Determine the [x, y] coordinate at the center of the cell enclosing the given text.  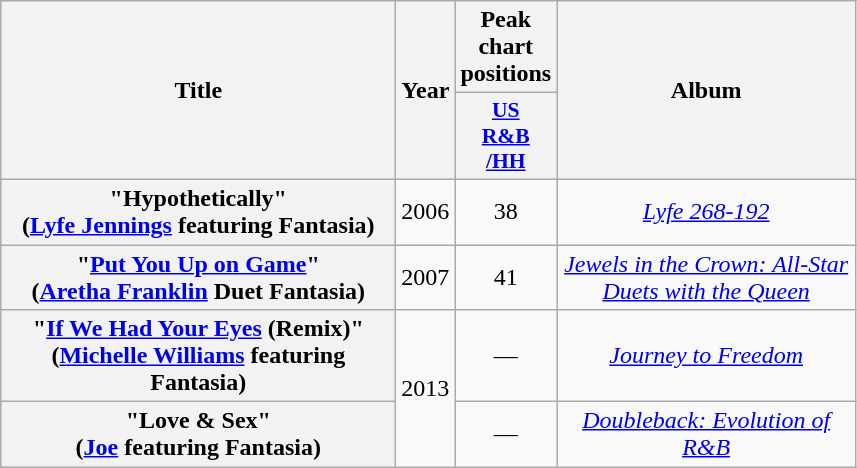
"Love & Sex"(Joe featuring Fantasia) [198, 434]
Title [198, 90]
41 [506, 276]
Album [706, 90]
Jewels in the Crown: All-Star Duets with the Queen [706, 276]
Lyfe 268-192 [706, 212]
Doubleback: Evolution of R&B [706, 434]
USR&B/HH [506, 136]
Peak chart positions [506, 47]
2007 [426, 276]
Journey to Freedom [706, 356]
38 [506, 212]
2006 [426, 212]
2013 [426, 388]
"Put You Up on Game"(Aretha Franklin Duet Fantasia) [198, 276]
"If We Had Your Eyes (Remix)"(Michelle Williams featuring Fantasia) [198, 356]
"Hypothetically"(Lyfe Jennings featuring Fantasia) [198, 212]
Year [426, 90]
